Return the [x, y] coordinate for the center point of the cell that contains the specified text.  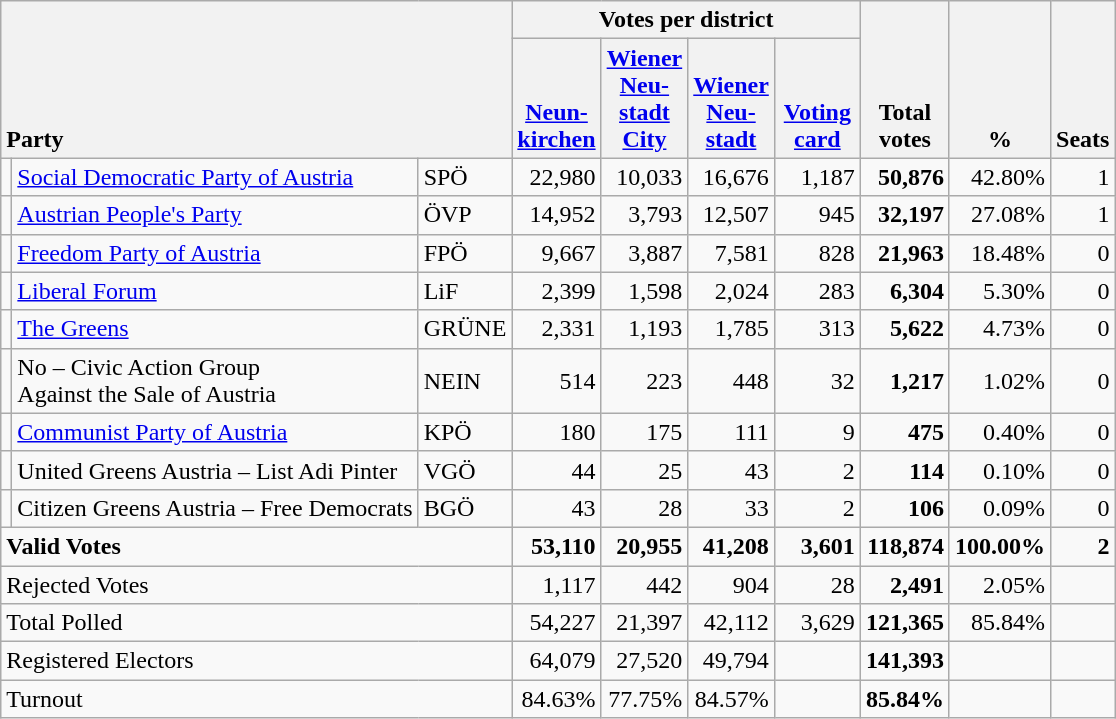
NEIN [465, 380]
5,622 [904, 329]
32,197 [904, 215]
1,187 [817, 177]
Turnout [256, 699]
9,667 [556, 253]
16,676 [732, 177]
5.30% [1000, 291]
LiF [465, 291]
945 [817, 215]
33 [732, 508]
84.57% [732, 699]
2.05% [1000, 585]
1,117 [556, 585]
KPÖ [465, 432]
49,794 [732, 661]
1,193 [644, 329]
2,024 [732, 291]
475 [904, 432]
21,397 [644, 623]
3,793 [644, 215]
3,887 [644, 253]
114 [904, 470]
WienerNeu-stadtCity [644, 98]
22,980 [556, 177]
3,601 [817, 546]
WienerNeu-stadt [732, 98]
828 [817, 253]
Freedom Party of Austria [215, 253]
20,955 [644, 546]
SPÖ [465, 177]
42.80% [1000, 177]
118,874 [904, 546]
32 [817, 380]
BGÖ [465, 508]
0.09% [1000, 508]
The Greens [215, 329]
223 [644, 380]
904 [732, 585]
Neun-kirchen [556, 98]
Citizen Greens Austria – Free Democrats [215, 508]
Social Democratic Party of Austria [215, 177]
1,598 [644, 291]
44 [556, 470]
Rejected Votes [256, 585]
42,112 [732, 623]
111 [732, 432]
Votingcard [817, 98]
Seats [1083, 80]
27,520 [644, 661]
313 [817, 329]
121,365 [904, 623]
84.63% [556, 699]
Party [256, 80]
3,629 [817, 623]
77.75% [644, 699]
54,227 [556, 623]
Liberal Forum [215, 291]
FPÖ [465, 253]
2,491 [904, 585]
14,952 [556, 215]
GRÜNE [465, 329]
141,393 [904, 661]
ÖVP [465, 215]
United Greens Austria – List Adi Pinter [215, 470]
442 [644, 585]
64,079 [556, 661]
448 [732, 380]
21,963 [904, 253]
283 [817, 291]
25 [644, 470]
106 [904, 508]
Total Polled [256, 623]
1.02% [1000, 380]
100.00% [1000, 546]
0.10% [1000, 470]
1,785 [732, 329]
18.48% [1000, 253]
Totalvotes [904, 80]
514 [556, 380]
% [1000, 80]
53,110 [556, 546]
50,876 [904, 177]
9 [817, 432]
0.40% [1000, 432]
Communist Party of Austria [215, 432]
6,304 [904, 291]
7,581 [732, 253]
Votes per district [686, 20]
Registered Electors [256, 661]
10,033 [644, 177]
Valid Votes [256, 546]
Austrian People's Party [215, 215]
2,399 [556, 291]
No – Civic Action GroupAgainst the Sale of Austria [215, 380]
2,331 [556, 329]
175 [644, 432]
VGÖ [465, 470]
12,507 [732, 215]
41,208 [732, 546]
1,217 [904, 380]
180 [556, 432]
4.73% [1000, 329]
27.08% [1000, 215]
